Find where the given text appears and provide that cell's center as [x, y] coordinate. 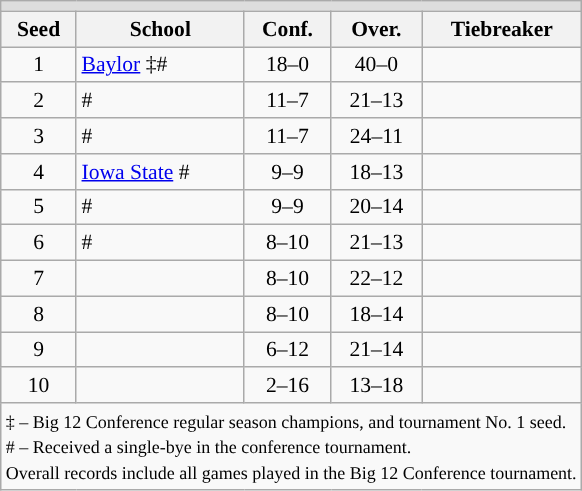
6–12 [288, 350]
Over. [376, 29]
6 [39, 243]
Tiebreaker [502, 29]
7 [39, 279]
22–12 [376, 279]
Conf. [288, 29]
Seed [39, 29]
9 [39, 350]
24–11 [376, 136]
2 [39, 101]
8 [39, 314]
Iowa State # [160, 172]
18–14 [376, 314]
40–0 [376, 65]
5 [39, 207]
4 [39, 172]
21–14 [376, 350]
3 [39, 136]
School [160, 29]
18–0 [288, 65]
20–14 [376, 207]
Baylor ‡# [160, 65]
13–18 [376, 386]
10 [39, 386]
2–16 [288, 386]
1 [39, 65]
18–13 [376, 172]
